Provide the (X, Y) coordinate of the cell's center where the given text is located.  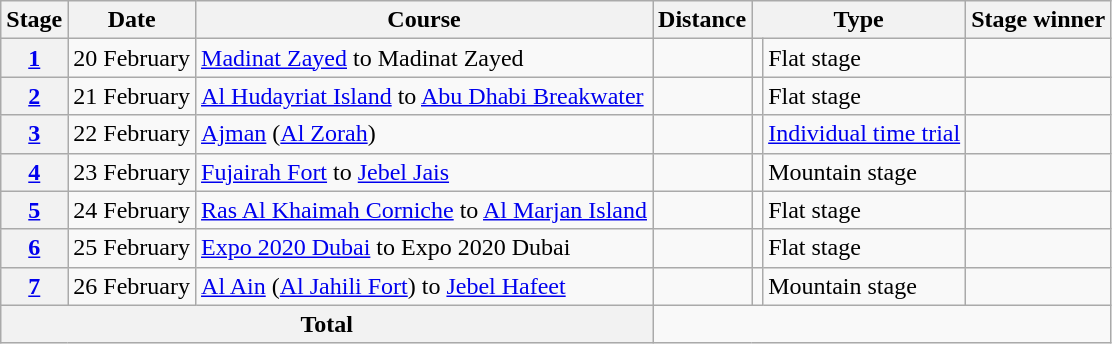
5 (34, 210)
6 (34, 248)
Course (424, 20)
Stage (34, 20)
Individual time trial (864, 134)
Stage winner (1038, 20)
Type (859, 20)
Ras Al Khaimah Corniche to Al Marjan Island (424, 210)
Total (327, 324)
1 (34, 58)
7 (34, 286)
Al Hudayriat Island to Abu Dhabi Breakwater (424, 96)
26 February (132, 286)
21 February (132, 96)
23 February (132, 172)
20 February (132, 58)
Distance (702, 20)
24 February (132, 210)
Ajman (Al Zorah) (424, 134)
3 (34, 134)
22 February (132, 134)
Date (132, 20)
2 (34, 96)
Fujairah Fort to Jebel Jais (424, 172)
25 February (132, 248)
Madinat Zayed to Madinat Zayed (424, 58)
Al Ain (Al Jahili Fort) to Jebel Hafeet (424, 286)
4 (34, 172)
Expo 2020 Dubai to Expo 2020 Dubai (424, 248)
